Output the (x, y) coordinate of the center of the cell containing the given text.  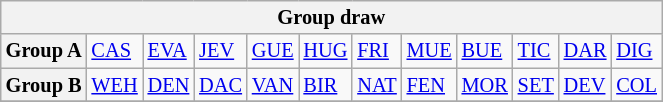
MUE (430, 51)
DIG (636, 51)
TIC (536, 51)
JEV (220, 51)
Group A (44, 51)
VAN (273, 85)
CAS (115, 51)
DEV (586, 85)
EVA (169, 51)
DAC (220, 85)
NAT (376, 85)
HUG (325, 51)
FEN (430, 85)
BIR (325, 85)
Group B (44, 85)
MOR (485, 85)
WEH (115, 85)
GUE (273, 51)
Group draw (332, 17)
DAR (586, 51)
DEN (169, 85)
BUE (485, 51)
SET (536, 85)
FRI (376, 51)
COL (636, 85)
